Detect which cell encompasses the target text, then output its (X, Y) center coordinate. 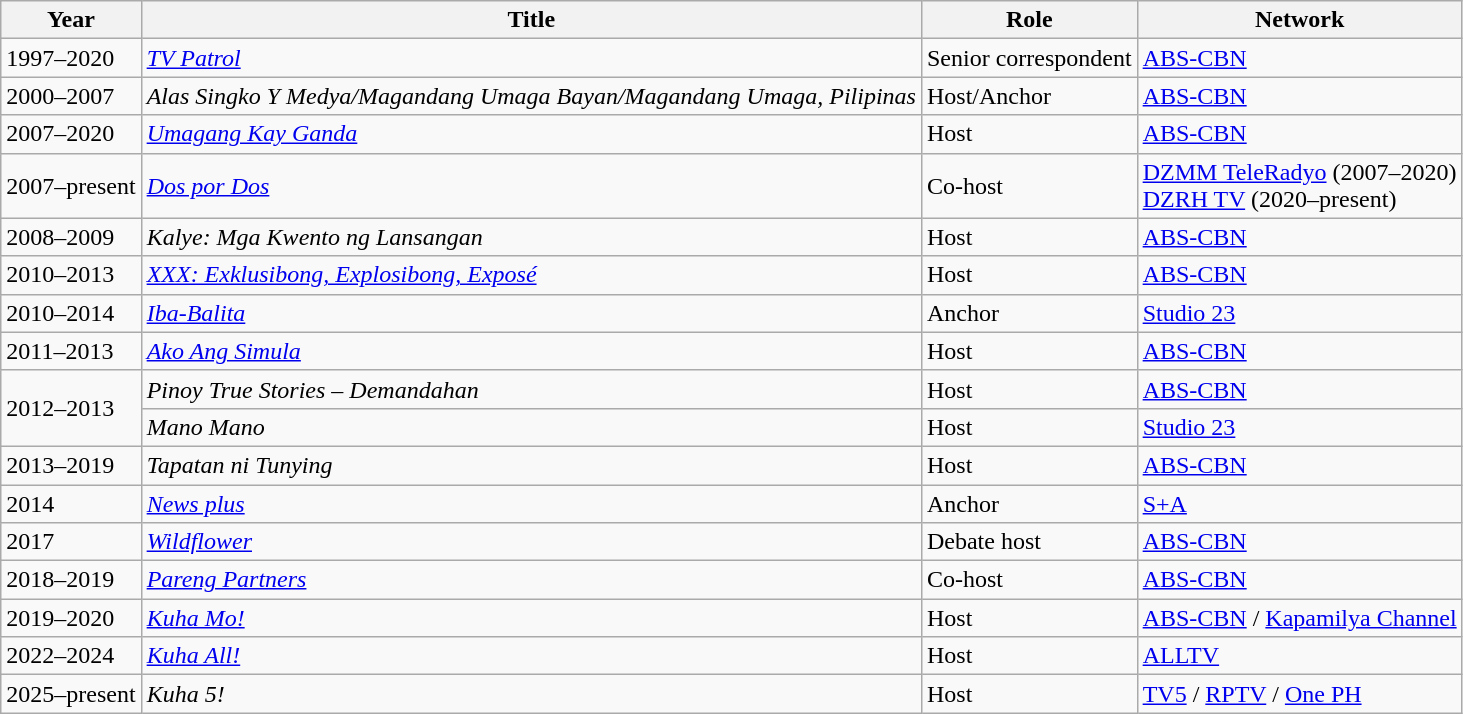
XXX: Exklusibong, Explosibong, Exposé (531, 275)
Title (531, 20)
2007–present (71, 186)
Tapatan ni Tunying (531, 465)
Mano Mano (531, 427)
Umagang Kay Ganda (531, 134)
2018–2019 (71, 580)
Ako Ang Simula (531, 351)
2011–2013 (71, 351)
Year (71, 20)
2007–2020 (71, 134)
2010–2014 (71, 313)
TV5 / RPTV / One PH (1300, 694)
2017 (71, 542)
DZMM TeleRadyo (2007–2020)DZRH TV (2020–present) (1300, 186)
Host/Anchor (1029, 96)
Kuha 5! (531, 694)
1997–2020 (71, 58)
Kuha Mo! (531, 618)
Debate host (1029, 542)
2014 (71, 503)
2022–2024 (71, 656)
2019–2020 (71, 618)
Alas Singko Y Medya/Magandang Umaga Bayan/Magandang Umaga, Pilipinas (531, 96)
ALLTV (1300, 656)
Network (1300, 20)
Dos por Dos (531, 186)
Role (1029, 20)
Senior correspondent (1029, 58)
2000–2007 (71, 96)
Iba-Balita (531, 313)
Kalye: Mga Kwento ng Lansangan (531, 237)
News plus (531, 503)
ABS-CBN / Kapamilya Channel (1300, 618)
Wildflower (531, 542)
2012–2013 (71, 408)
TV Patrol (531, 58)
Pinoy True Stories – Demandahan (531, 389)
2010–2013 (71, 275)
2013–2019 (71, 465)
Kuha All! (531, 656)
2008–2009 (71, 237)
Pareng Partners (531, 580)
2025–present (71, 694)
S+A (1300, 503)
